Capture the cell that displays the provided text and extract its (X, Y) central coordinate. 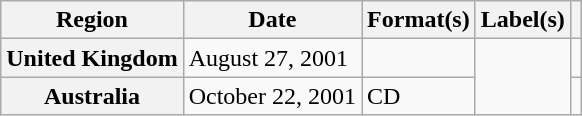
August 27, 2001 (272, 58)
Region (92, 20)
United Kingdom (92, 58)
CD (419, 96)
Label(s) (522, 20)
October 22, 2001 (272, 96)
Format(s) (419, 20)
Australia (92, 96)
Date (272, 20)
